Identify which cell holds the provided text, then report its [x, y] central coordinate. 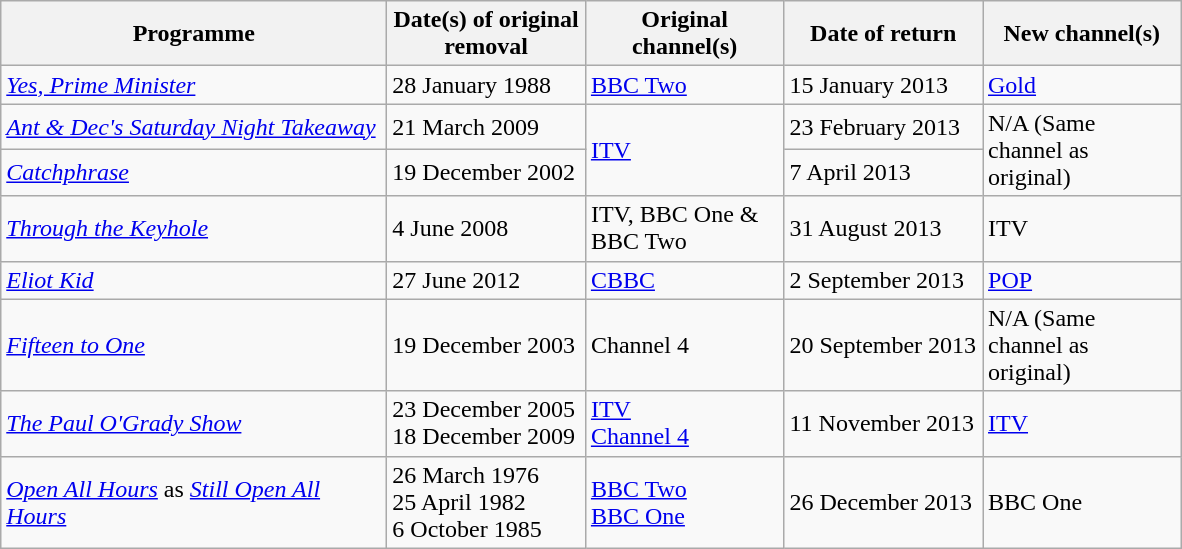
Channel 4 [684, 345]
Catchphrase [194, 173]
Fifteen to One [194, 345]
The Paul O'Grady Show [194, 424]
BBC Two [684, 85]
4 June 2008 [486, 228]
Date(s) of original removal [486, 34]
26 March 197625 April 19826 October 1985 [486, 502]
28 January 1988 [486, 85]
Gold [1082, 85]
Eliot Kid [194, 280]
ITVChannel 4 [684, 424]
7 April 2013 [884, 173]
CBBC [684, 280]
Ant & Dec's Saturday Night Takeaway [194, 127]
Programme [194, 34]
15 January 2013 [884, 85]
27 June 2012 [486, 280]
31 August 2013 [884, 228]
Original channel(s) [684, 34]
ITV, BBC One & BBC Two [684, 228]
11 November 2013 [884, 424]
23 December 200518 December 2009 [486, 424]
BBC One [1082, 502]
Yes, Prime Minister [194, 85]
20 September 2013 [884, 345]
2 September 2013 [884, 280]
21 March 2009 [486, 127]
Date of return [884, 34]
19 December 2002 [486, 173]
26 December 2013 [884, 502]
BBC TwoBBC One [684, 502]
POP [1082, 280]
Through the Keyhole [194, 228]
19 December 2003 [486, 345]
23 February 2013 [884, 127]
Open All Hours as Still Open All Hours [194, 502]
New channel(s) [1082, 34]
